Extract the [x, y] coordinate from the center of the cell holding the provided text.  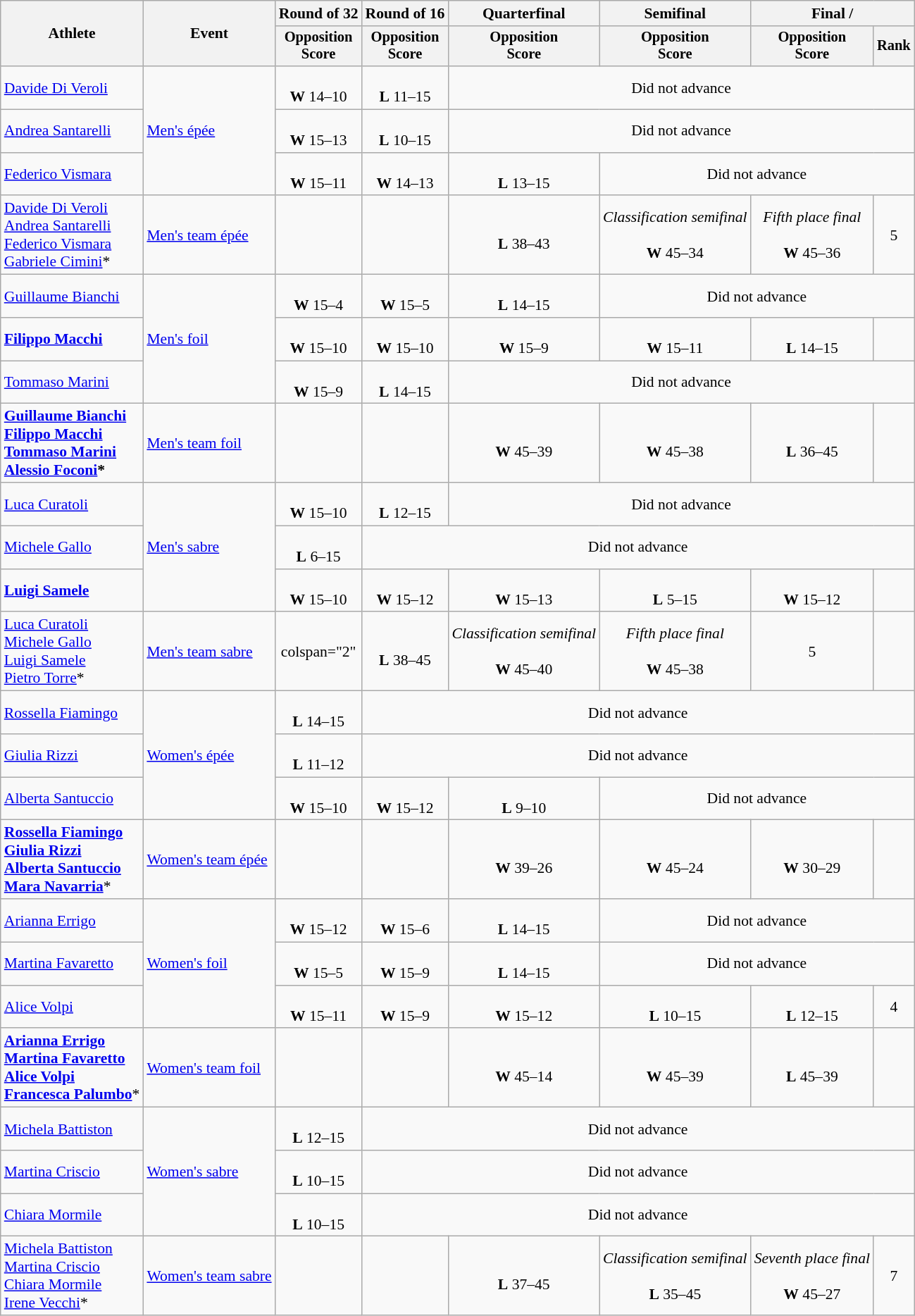
Andrea Santarelli [72, 131]
Classification semifinalW 45–34 [675, 235]
Fifth place final W 45–36 [812, 235]
L 11–15 [406, 87]
Women's team foil [208, 1068]
Athlete [72, 34]
Rank [894, 46]
L 13–15 [524, 175]
Luca Curatoli [72, 504]
Men's team foil [208, 443]
Round of 16 [406, 13]
Alberta Santuccio [72, 799]
Davide Di VeroliAndrea SantarelliFederico VismaraGabriele Cimini* [72, 235]
L 38–45 [406, 652]
Round of 32 [318, 13]
Quarterfinal [524, 13]
Guillaume BianchiFilippo MacchiTommaso MariniAlessio Foconi* [72, 443]
Semifinal [675, 13]
Giulia Rizzi [72, 755]
Men's team sabre [208, 652]
Tommaso Marini [72, 382]
Women's sabre [208, 1172]
Fifth place final W 45–38 [675, 652]
W 45–24 [675, 859]
Federico Vismara [72, 175]
Men's foil [208, 340]
L 9–10 [524, 799]
W 15–6 [406, 920]
Martina Criscio [72, 1172]
L 5–15 [675, 590]
colspan="2" [318, 652]
Chiara Mormile [72, 1215]
Men's sabre [208, 547]
Michela BattistonMartina CriscioChiara MormileIrene Vecchi* [72, 1276]
Classification semifinalW 45–40 [524, 652]
Michela Battiston [72, 1129]
Arianna Errigo [72, 920]
Davide Di Veroli [72, 87]
Alice Volpi [72, 1007]
Women's team sabre [208, 1276]
Event [208, 34]
L 36–45 [812, 443]
W 15–4 [318, 296]
Men's épée [208, 131]
Final / [833, 13]
Men's team épée [208, 235]
L 45–39 [812, 1068]
Rossella FiamingoGiulia RizziAlberta SantuccioMara Navarria* [72, 859]
Classification semifinalL 35–45 [675, 1276]
W 45–38 [675, 443]
L 11–12 [318, 755]
Seventh place final W 45–27 [812, 1276]
Luca CuratoliMichele GalloLuigi SamelePietro Torre* [72, 652]
L 6–15 [318, 548]
W 30–29 [812, 859]
L 37–45 [524, 1276]
Michele Gallo [72, 548]
Martina Favaretto [72, 964]
4 [894, 1007]
Women's foil [208, 964]
W 39–26 [524, 859]
Rossella Fiamingo [72, 713]
Arianna ErrigoMartina FavarettoAlice VolpiFrancesca Palumbo* [72, 1068]
Women's épée [208, 755]
Luigi Samele [72, 590]
W 45–14 [524, 1068]
Filippo Macchi [72, 340]
7 [894, 1276]
W 14–10 [318, 87]
Women's team épée [208, 859]
Guillaume Bianchi [72, 296]
W 14–13 [406, 175]
L 38–43 [524, 235]
